Determine the (X, Y) coordinate at the center of the cell enclosing the given text.  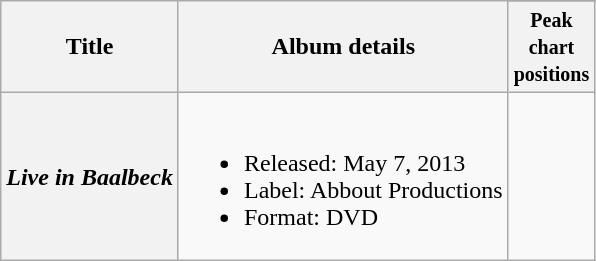
Album details (343, 47)
Released: May 7, 2013Label: Abbout ProductionsFormat: DVD (343, 176)
Peak chart positions (552, 47)
Live in Baalbeck (90, 176)
Title (90, 47)
